Search for the cell housing the specified text and yield its [X, Y] center coordinate. 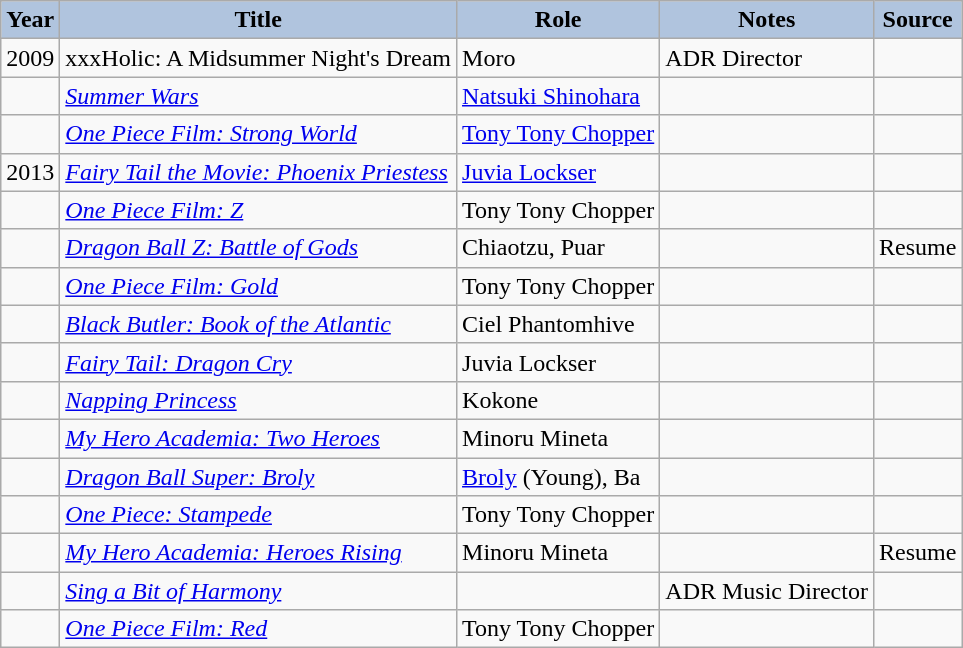
Title [258, 20]
Sing a Bit of Harmony [258, 591]
Fairy Tail the Movie: Phoenix Priestess [258, 172]
Broly (Young), Ba [558, 477]
One Piece: Stampede [258, 515]
Ciel Phantomhive [558, 324]
Natsuki Shinohara [558, 96]
Summer Wars [258, 96]
Black Butler: Book of the Atlantic [258, 324]
Role [558, 20]
Napping Princess [258, 400]
ADR Music Director [767, 591]
2013 [30, 172]
One Piece Film: Red [258, 629]
Dragon Ball Super: Broly [258, 477]
2009 [30, 58]
One Piece Film: Z [258, 210]
Year [30, 20]
Source [917, 20]
Dragon Ball Z: Battle of Gods [258, 248]
My Hero Academia: Two Heroes [258, 438]
My Hero Academia: Heroes Rising [258, 553]
One Piece Film: Strong World [258, 134]
Moro [558, 58]
ADR Director [767, 58]
Chiaotzu, Puar [558, 248]
xxxHolic: A Midsummer Night's Dream [258, 58]
Kokone [558, 400]
One Piece Film: Gold [258, 286]
Notes [767, 20]
Fairy Tail: Dragon Cry [258, 362]
